Return the (x, y) coordinate for the center point of the cell that contains the specified text.  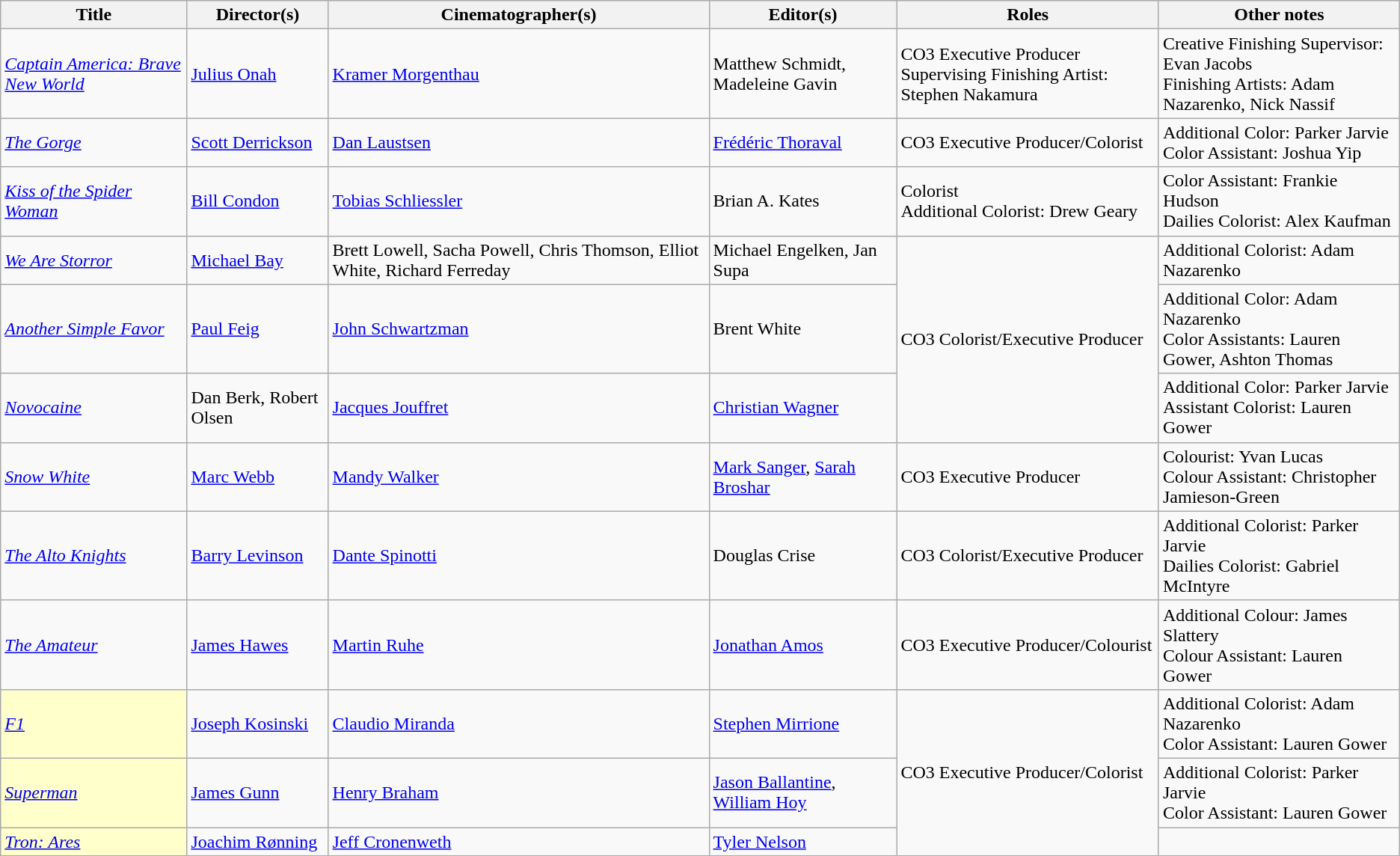
Director(s) (257, 15)
Joachim Rønning (257, 842)
Michael Bay (257, 260)
Additional Color: Parker JarvieColor Assistant: Joshua Yip (1279, 142)
Additional Colorist: Parker JarvieColor Assistant: Lauren Gower (1279, 792)
Title (94, 15)
John Schwartzman (519, 329)
Captain America: Brave New World (94, 73)
Additional Colour: James SlatteryColour Assistant: Lauren Gower (1279, 645)
Christian Wagner (803, 408)
The Alto Knights (94, 555)
Barry Levinson (257, 555)
Marc Webb (257, 477)
Additional Colorist: Parker JarvieDailies Colorist: Gabriel McIntyre (1279, 555)
Additional Color: Adam NazarenkoColor Assistants: Lauren Gower, Ashton Thomas (1279, 329)
Brent White (803, 329)
Bill Condon (257, 201)
Joseph Kosinski (257, 724)
ColoristAdditional Colorist: Drew Geary (1028, 201)
Other notes (1279, 15)
Stephen Mirrione (803, 724)
Frédéric Thoraval (803, 142)
The Amateur (94, 645)
Mandy Walker (519, 477)
James Gunn (257, 792)
Tron: Ares (94, 842)
Jonathan Amos (803, 645)
Roles (1028, 15)
Claudio Miranda (519, 724)
Jason Ballantine, William Hoy (803, 792)
Henry Braham (519, 792)
Kiss of the Spider Woman (94, 201)
Tobias Schliessler (519, 201)
CO3 Executive ProducerSupervising Finishing Artist: Stephen Nakamura (1028, 73)
Paul Feig (257, 329)
Cinematographer(s) (519, 15)
The Gorge (94, 142)
F1 (94, 724)
Additional Colorist: Adam Nazarenko (1279, 260)
Superman (94, 792)
Color Assistant: Frankie HudsonDailies Colorist: Alex Kaufman (1279, 201)
We Are Storror (94, 260)
CO3 Executive Producer (1028, 477)
Kramer Morgenthau (519, 73)
Mark Sanger, Sarah Broshar (803, 477)
Julius Onah (257, 73)
Novocaine (94, 408)
Additional Color: Parker JarvieAssistant Colorist: Lauren Gower (1279, 408)
Snow White (94, 477)
James Hawes (257, 645)
Editor(s) (803, 15)
Martin Ruhe (519, 645)
Tyler Nelson (803, 842)
Dan Laustsen (519, 142)
Scott Derrickson (257, 142)
Colourist: Yvan LucasColour Assistant: Christopher Jamieson-Green (1279, 477)
CO3 Executive Producer/Colourist (1028, 645)
Michael Engelken, Jan Supa (803, 260)
Jacques Jouffret (519, 408)
Dante Spinotti (519, 555)
Dan Berk, Robert Olsen (257, 408)
Brian A. Kates (803, 201)
Additional Colorist: Adam NazarenkoColor Assistant: Lauren Gower (1279, 724)
Another Simple Favor (94, 329)
Douglas Crise (803, 555)
Creative Finishing Supervisor: Evan JacobsFinishing Artists: Adam Nazarenko, Nick Nassif (1279, 73)
Matthew Schmidt, Madeleine Gavin (803, 73)
Brett Lowell, Sacha Powell, Chris Thomson, Elliot White, Richard Ferreday (519, 260)
Jeff Cronenweth (519, 842)
